Determine the [x, y] coordinate at the center of the cell enclosing the given text.  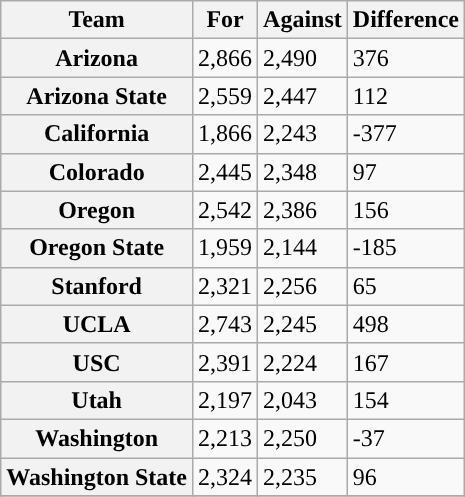
-377 [406, 134]
Washington State [97, 477]
2,743 [226, 324]
Oregon [97, 210]
2,250 [303, 438]
167 [406, 362]
UCLA [97, 324]
376 [406, 58]
Arizona [97, 58]
-37 [406, 438]
2,490 [303, 58]
2,445 [226, 172]
Oregon State [97, 248]
2,224 [303, 362]
2,348 [303, 172]
1,959 [226, 248]
Difference [406, 20]
USC [97, 362]
2,256 [303, 286]
California [97, 134]
2,324 [226, 477]
2,144 [303, 248]
Against [303, 20]
2,542 [226, 210]
Stanford [97, 286]
97 [406, 172]
2,321 [226, 286]
Team [97, 20]
2,559 [226, 96]
Arizona State [97, 96]
156 [406, 210]
For [226, 20]
2,197 [226, 400]
96 [406, 477]
2,213 [226, 438]
2,391 [226, 362]
2,235 [303, 477]
2,243 [303, 134]
2,866 [226, 58]
498 [406, 324]
154 [406, 400]
-185 [406, 248]
65 [406, 286]
2,447 [303, 96]
2,245 [303, 324]
1,866 [226, 134]
2,043 [303, 400]
Washington [97, 438]
112 [406, 96]
2,386 [303, 210]
Utah [97, 400]
Colorado [97, 172]
